Capture the cell that displays the provided text and extract its [x, y] central coordinate. 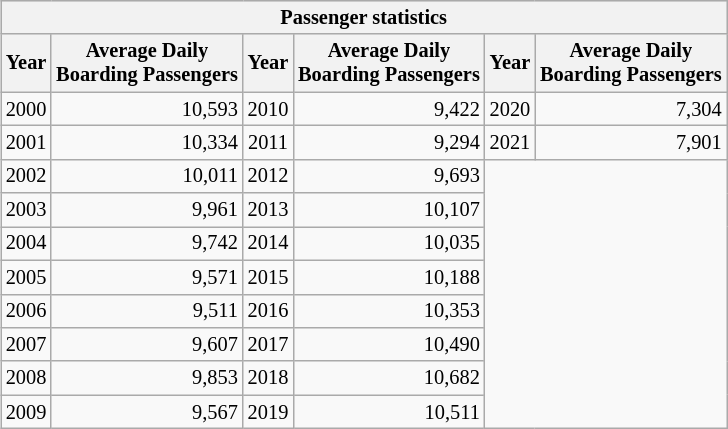
9,607 [146, 344]
10,011 [146, 176]
2005 [26, 277]
2006 [26, 311]
10,511 [388, 412]
2013 [268, 210]
2021 [510, 142]
2020 [510, 109]
7,304 [630, 109]
2018 [268, 378]
2010 [268, 109]
2001 [26, 142]
10,490 [388, 344]
2000 [26, 109]
10,353 [388, 311]
2011 [268, 142]
7,901 [630, 142]
2009 [26, 412]
2019 [268, 412]
2008 [26, 378]
9,294 [388, 142]
2002 [26, 176]
2004 [26, 243]
9,567 [146, 412]
10,682 [388, 378]
2015 [268, 277]
10,593 [146, 109]
9,422 [388, 109]
2017 [268, 344]
2003 [26, 210]
9,742 [146, 243]
Passenger statistics [364, 17]
9,853 [146, 378]
2016 [268, 311]
10,107 [388, 210]
9,693 [388, 176]
10,035 [388, 243]
9,571 [146, 277]
2012 [268, 176]
10,188 [388, 277]
2014 [268, 243]
2007 [26, 344]
9,961 [146, 210]
9,511 [146, 311]
10,334 [146, 142]
